Capture the cell that displays the provided text and extract its (X, Y) central coordinate. 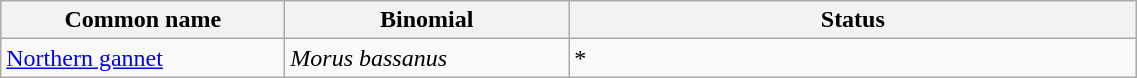
Binomial (427, 20)
Morus bassanus (427, 58)
Common name (143, 20)
Northern gannet (143, 58)
* (853, 58)
Status (853, 20)
